For the text-containing cell, return its midpoint in [X, Y] coordinate format. 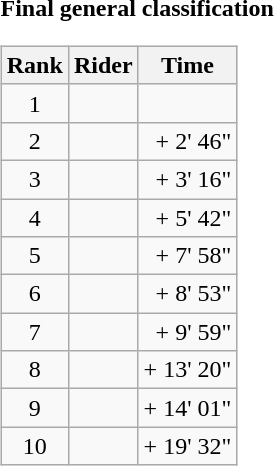
Rank [34, 65]
3 [34, 179]
1 [34, 103]
+ 7' 58" [188, 256]
5 [34, 256]
+ 5' 42" [188, 217]
7 [34, 332]
8 [34, 370]
Time [188, 65]
10 [34, 446]
+ 8' 53" [188, 294]
+ 9' 59" [188, 332]
+ 19' 32" [188, 446]
Rider [103, 65]
9 [34, 408]
+ 13' 20" [188, 370]
2 [34, 141]
6 [34, 294]
4 [34, 217]
+ 3' 16" [188, 179]
+ 14' 01" [188, 408]
+ 2' 46" [188, 141]
